Detect which cell encompasses the target text, then output its [X, Y] center coordinate. 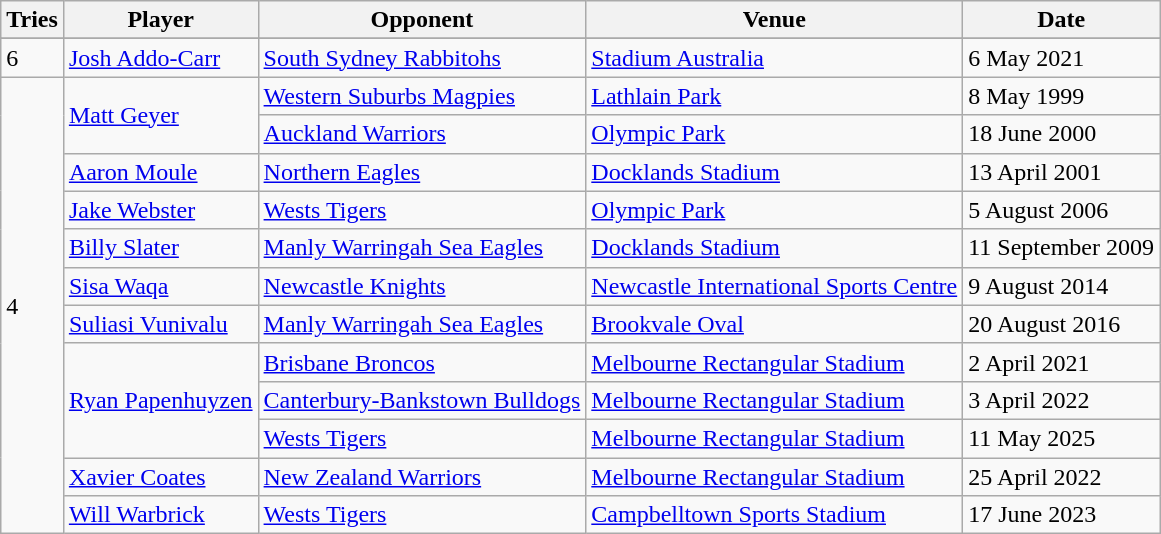
Billy Slater [160, 248]
6 [32, 58]
Western Suburbs Magpies [422, 96]
Suliasi Vunivalu [160, 324]
Xavier Coates [160, 477]
11 September 2009 [1062, 248]
5 August 2006 [1062, 210]
17 June 2023 [1062, 515]
Opponent [422, 20]
Matt Geyer [160, 115]
20 August 2016 [1062, 324]
Newcastle Knights [422, 286]
4 [32, 306]
Brisbane Broncos [422, 362]
Canterbury-Bankstown Bulldogs [422, 400]
South Sydney Rabbitohs [422, 58]
13 April 2001 [1062, 172]
6 May 2021 [1062, 58]
Sisa Waqa [160, 286]
New Zealand Warriors [422, 477]
Ryan Papenhuyzen [160, 400]
Auckland Warriors [422, 134]
Aaron Moule [160, 172]
Player [160, 20]
Tries [32, 20]
Northern Eagles [422, 172]
8 May 1999 [1062, 96]
Brookvale Oval [774, 324]
3 April 2022 [1062, 400]
Lathlain Park [774, 96]
18 June 2000 [1062, 134]
25 April 2022 [1062, 477]
Venue [774, 20]
Newcastle International Sports Centre [774, 286]
9 August 2014 [1062, 286]
11 May 2025 [1062, 438]
Stadium Australia [774, 58]
Will Warbrick [160, 515]
Date [1062, 20]
Campbelltown Sports Stadium [774, 515]
2 April 2021 [1062, 362]
Jake Webster [160, 210]
Josh Addo-Carr [160, 58]
